Search for the cell housing the specified text and yield its (x, y) center coordinate. 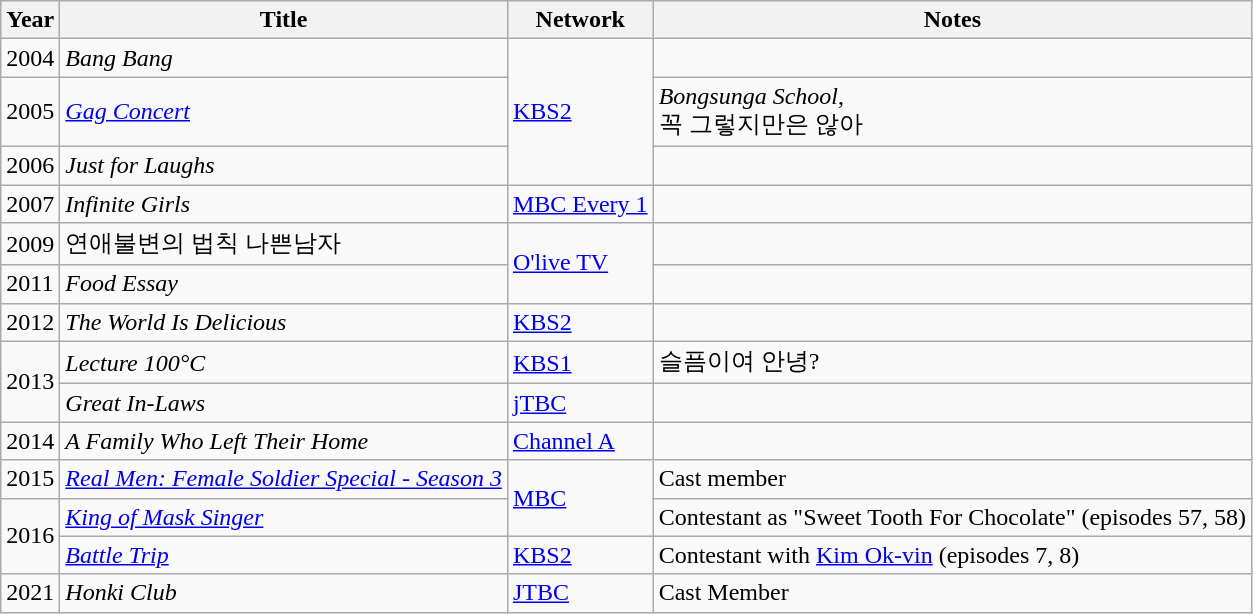
MBC (580, 498)
King of Mask Singer (284, 517)
2012 (30, 322)
KBS1 (580, 362)
jTBC (580, 403)
A Family Who Left Their Home (284, 441)
Battle Trip (284, 555)
Real Men: Female Soldier Special - Season 3 (284, 479)
2005 (30, 112)
Cast member (952, 479)
2013 (30, 382)
Contestant as "Sweet Tooth For Chocolate" (episodes 57, 58) (952, 517)
슬픔이여 안녕? (952, 362)
Lecture 100°C (284, 362)
Year (30, 20)
JTBC (580, 593)
2011 (30, 284)
2021 (30, 593)
2009 (30, 244)
2014 (30, 441)
MBC Every 1 (580, 203)
O'live TV (580, 264)
Great In-Laws (284, 403)
연애불변의 법칙 나쁜남자 (284, 244)
Just for Laughs (284, 165)
Contestant with Kim Ok-vin (episodes 7, 8) (952, 555)
2015 (30, 479)
Gag Concert (284, 112)
Infinite Girls (284, 203)
The World Is Delicious (284, 322)
Food Essay (284, 284)
Honki Club (284, 593)
Title (284, 20)
2016 (30, 536)
Channel A (580, 441)
2004 (30, 58)
Cast Member (952, 593)
Network (580, 20)
2007 (30, 203)
Bongsunga School, 꼭 그렇지만은 않아 (952, 112)
Notes (952, 20)
Bang Bang (284, 58)
2006 (30, 165)
